Locate the cell with the specified text and output its (X, Y) center coordinate. 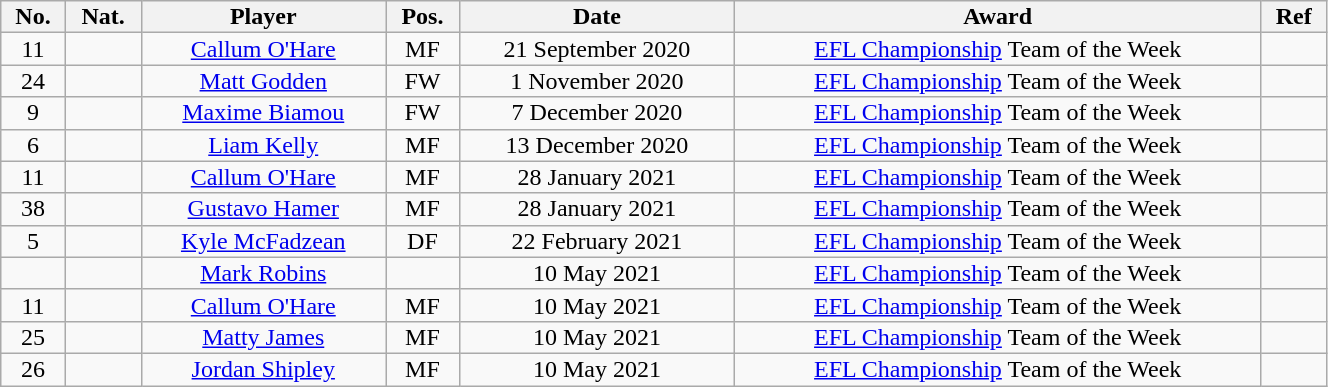
Liam Kelly (263, 145)
Player (263, 17)
25 (34, 337)
7 December 2020 (596, 113)
Jordan Shipley (263, 369)
Gustavo Hamer (263, 209)
6 (34, 145)
Mark Robins (263, 273)
5 (34, 241)
1 November 2020 (596, 81)
9 (34, 113)
DF (423, 241)
Nat. (103, 17)
Maxime Biamou (263, 113)
Ref (1294, 17)
Matt Godden (263, 81)
Kyle McFadzean (263, 241)
13 December 2020 (596, 145)
Date (596, 17)
38 (34, 209)
Award (997, 17)
21 September 2020 (596, 49)
26 (34, 369)
22 February 2021 (596, 241)
Matty James (263, 337)
24 (34, 81)
No. (34, 17)
Pos. (423, 17)
